For the text-containing cell, return its midpoint in (X, Y) coordinate format. 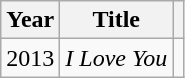
Year (30, 20)
Title (116, 20)
2013 (30, 58)
I Love You (116, 58)
